Provide the [X, Y] coordinate of the cell's center where the given text is located.  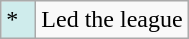
* [18, 20]
Led the league [112, 20]
